Output the [X, Y] coordinate of the center of the cell containing the given text.  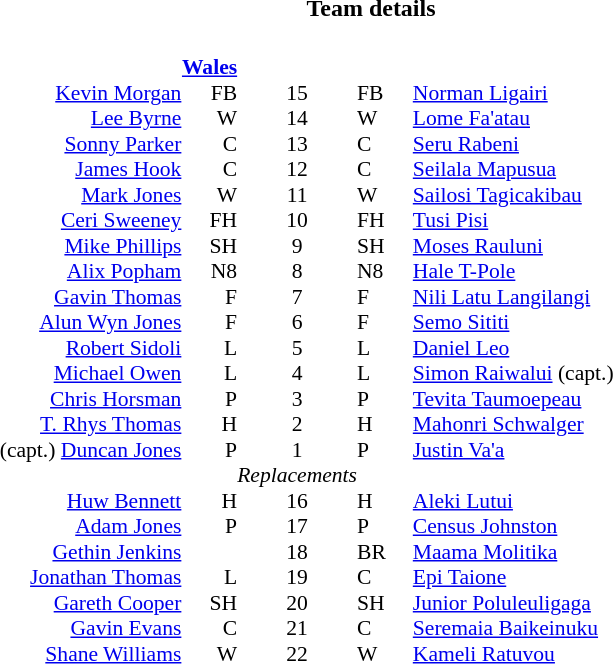
6 [297, 323]
8 [297, 271]
21 [297, 629]
5 [297, 348]
14 [297, 119]
20 [297, 603]
2 [297, 425]
1 [297, 450]
18 [297, 552]
7 [297, 297]
BR [385, 552]
19 [297, 577]
Replacements [297, 475]
10 [297, 221]
17 [297, 527]
4 [297, 373]
12 [297, 169]
15 [297, 93]
9 [297, 246]
16 [297, 501]
3 [297, 399]
13 [297, 144]
11 [297, 195]
